Return the [X, Y] coordinate for the center point of the cell that contains the specified text.  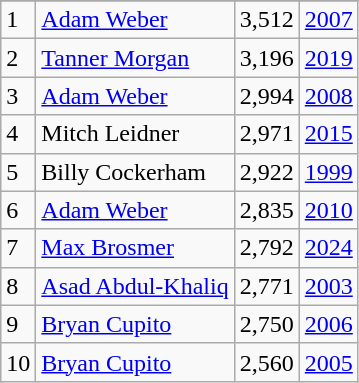
2005 [328, 362]
2,922 [266, 172]
5 [18, 172]
2,994 [266, 96]
10 [18, 362]
7 [18, 248]
Billy Cockerham [135, 172]
1 [18, 20]
3,512 [266, 20]
2,792 [266, 248]
2,771 [266, 286]
1999 [328, 172]
2003 [328, 286]
2010 [328, 210]
Asad Abdul-Khaliq [135, 286]
2006 [328, 324]
2,835 [266, 210]
2,971 [266, 134]
2,750 [266, 324]
2019 [328, 58]
3,196 [266, 58]
2015 [328, 134]
6 [18, 210]
Max Brosmer [135, 248]
Mitch Leidner [135, 134]
2,560 [266, 362]
9 [18, 324]
3 [18, 96]
2008 [328, 96]
2024 [328, 248]
8 [18, 286]
4 [18, 134]
Tanner Morgan [135, 58]
2007 [328, 20]
2 [18, 58]
